Extract the (x, y) coordinate from the center of the cell holding the provided text.  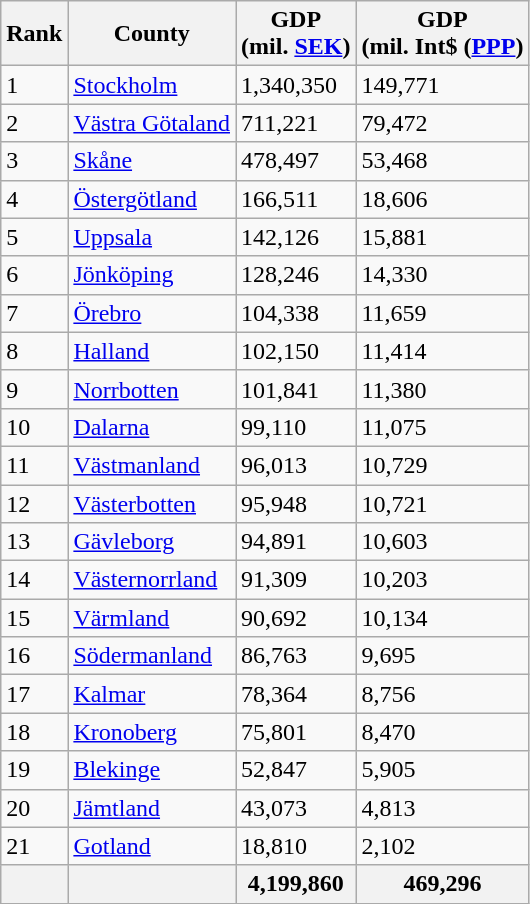
142,126 (296, 237)
17 (34, 694)
18,810 (296, 846)
101,841 (296, 389)
20 (34, 808)
15 (34, 618)
11,380 (442, 389)
11,075 (442, 427)
Västerbotten (152, 503)
86,763 (296, 656)
15,881 (442, 237)
16 (34, 656)
91,309 (296, 580)
Uppsala (152, 237)
94,891 (296, 542)
13 (34, 542)
8 (34, 351)
County (152, 34)
Kalmar (152, 694)
10,721 (442, 503)
104,338 (296, 313)
Stockholm (152, 85)
79,472 (442, 123)
102,150 (296, 351)
99,110 (296, 427)
Västernorrland (152, 580)
Skåne (152, 161)
Östergötland (152, 199)
Gävleborg (152, 542)
Jämtland (152, 808)
Örebro (152, 313)
478,497 (296, 161)
11,659 (442, 313)
1,340,350 (296, 85)
128,246 (296, 275)
711,221 (296, 123)
11,414 (442, 351)
18,606 (442, 199)
GDP(mil. Int$ (PPP) (442, 34)
95,948 (296, 503)
96,013 (296, 465)
4,199,860 (296, 884)
Dalarna (152, 427)
Södermanland (152, 656)
18 (34, 732)
149,771 (442, 85)
GDP(mil. SEK) (296, 34)
166,511 (296, 199)
6 (34, 275)
Halland (152, 351)
2,102 (442, 846)
10,729 (442, 465)
53,468 (442, 161)
8,756 (442, 694)
75,801 (296, 732)
11 (34, 465)
10,603 (442, 542)
Västra Götaland (152, 123)
4 (34, 199)
Rank (34, 34)
Jönköping (152, 275)
19 (34, 770)
10 (34, 427)
5 (34, 237)
Norrbotten (152, 389)
9 (34, 389)
52,847 (296, 770)
21 (34, 846)
8,470 (442, 732)
78,364 (296, 694)
Gotland (152, 846)
Blekinge (152, 770)
10,203 (442, 580)
3 (34, 161)
Värmland (152, 618)
14 (34, 580)
10,134 (442, 618)
7 (34, 313)
4,813 (442, 808)
2 (34, 123)
469,296 (442, 884)
43,073 (296, 808)
Västmanland (152, 465)
14,330 (442, 275)
9,695 (442, 656)
90,692 (296, 618)
5,905 (442, 770)
1 (34, 85)
Kronoberg (152, 732)
12 (34, 503)
